Pinpoint the cell where the given text exists, returning its (x, y) midpoint coordinate. 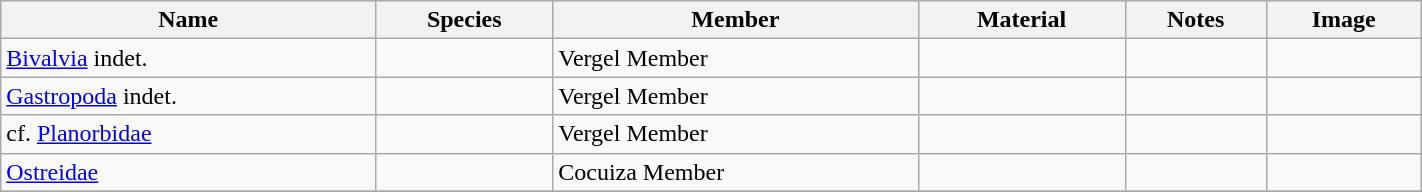
cf. Planorbidae (188, 134)
Bivalvia indet. (188, 58)
Material (1022, 20)
Species (464, 20)
Notes (1196, 20)
Member (736, 20)
Cocuiza Member (736, 172)
Ostreidae (188, 172)
Image (1344, 20)
Name (188, 20)
Gastropoda indet. (188, 96)
